Return the (x, y) coordinate for the center point of the cell that contains the specified text.  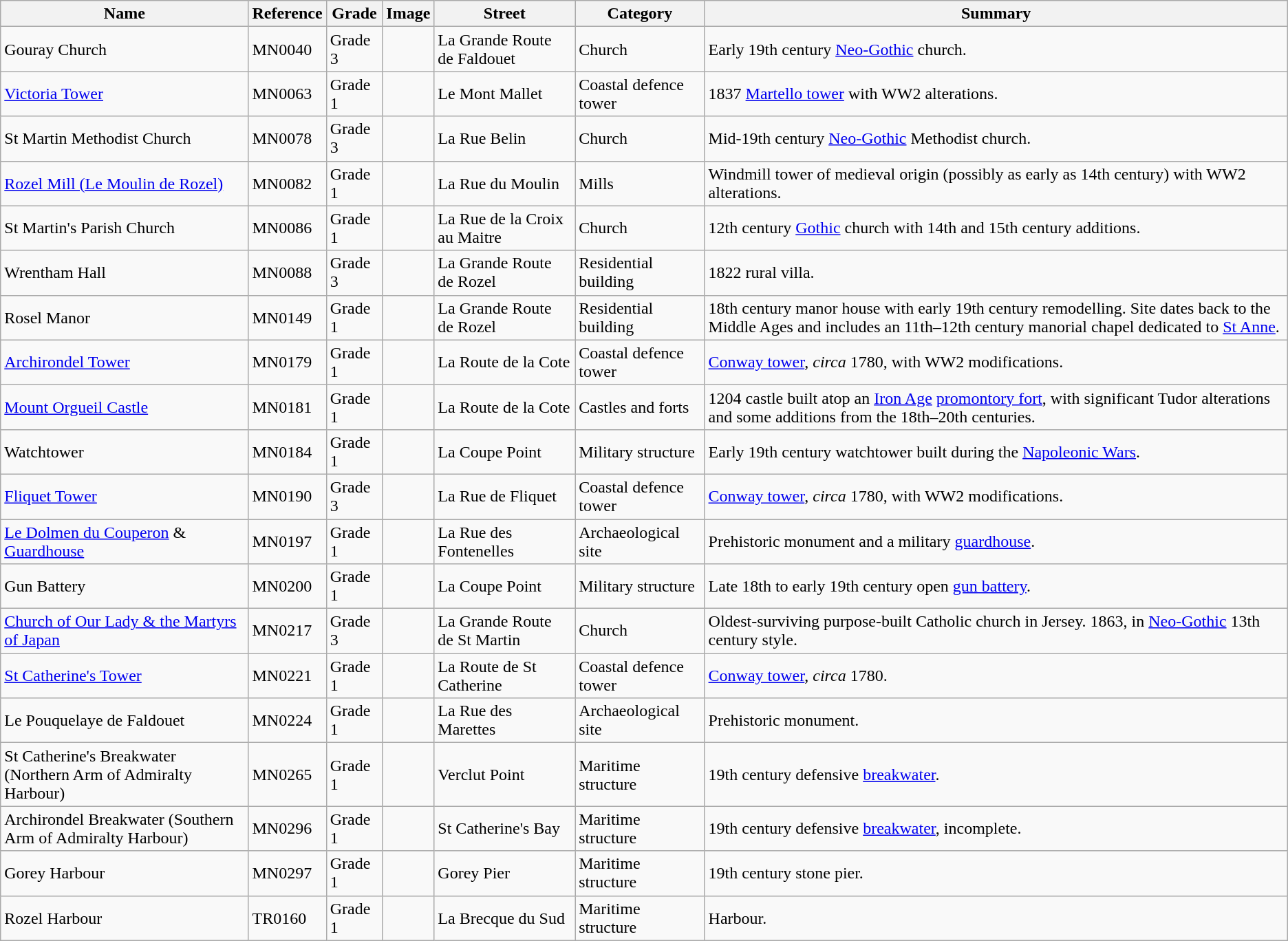
Grade (354, 14)
Image (409, 14)
Victoria Tower (125, 94)
MN0040 (288, 50)
MN0190 (288, 497)
MN0200 (288, 586)
Church of Our Lady & the Martyrs of Japan (125, 631)
1822 rural villa. (996, 272)
MN0184 (288, 451)
La Rue des Fontenelles (505, 541)
St Martin's Parish Church (125, 228)
La Grande Route de Faldouet (505, 50)
Mount Orgueil Castle (125, 407)
St Catherine's Breakwater (Northern Arm of Admiralty Harbour) (125, 775)
Mid-19th century Neo-Gothic Methodist church. (996, 139)
Name (125, 14)
La Brecque du Sud (505, 918)
Castles and forts (640, 407)
Le Mont Mallet (505, 94)
Prehistoric monument. (996, 721)
1204 castle built atop an Iron Age promontory fort, with significant Tudor alterations and some additions from the 18th–20th centuries. (996, 407)
MN0078 (288, 139)
MN0088 (288, 272)
Gouray Church (125, 50)
Summary (996, 14)
TR0160 (288, 918)
Archirondel Tower (125, 362)
Mills (640, 183)
19th century defensive breakwater. (996, 775)
Wrentham Hall (125, 272)
Street (505, 14)
Early 19th century Neo-Gothic church. (996, 50)
MN0265 (288, 775)
Le Pouquelaye de Faldouet (125, 721)
Gun Battery (125, 586)
Early 19th century watchtower built during the Napoleonic Wars. (996, 451)
St Catherine's Bay (505, 828)
Gorey Harbour (125, 874)
St Martin Methodist Church (125, 139)
MN0197 (288, 541)
Fliquet Tower (125, 497)
Rozel Mill (Le Moulin de Rozel) (125, 183)
MN0149 (288, 318)
Verclut Point (505, 775)
La Route de St Catherine (505, 675)
Conway tower, circa 1780. (996, 675)
Prehistoric monument and a military guardhouse. (996, 541)
MN0179 (288, 362)
Harbour. (996, 918)
Late 18th to early 19th century open gun battery. (996, 586)
La Grande Route de St Martin (505, 631)
La Rue Belin (505, 139)
MN0217 (288, 631)
Rozel Harbour (125, 918)
Oldest-surviving purpose-built Catholic church in Jersey. 1863, in Neo-Gothic 13th century style. (996, 631)
MN0221 (288, 675)
Archirondel Breakwater (Southern Arm of Admiralty Harbour) (125, 828)
19th century defensive breakwater, incomplete. (996, 828)
1837 Martello tower with WW2 alterations. (996, 94)
19th century stone pier. (996, 874)
Windmill tower of medieval origin (possibly as early as 14th century) with WW2 alterations. (996, 183)
La Rue de Fliquet (505, 497)
Gorey Pier (505, 874)
MN0296 (288, 828)
MN0297 (288, 874)
Category (640, 14)
Le Dolmen du Couperon & Guardhouse (125, 541)
Watchtower (125, 451)
MN0181 (288, 407)
La Rue des Marettes (505, 721)
Rosel Manor (125, 318)
La Rue de la Croix au Maitre (505, 228)
St Catherine's Tower (125, 675)
Reference (288, 14)
MN0082 (288, 183)
12th century Gothic church with 14th and 15th century additions. (996, 228)
MN0086 (288, 228)
MN0224 (288, 721)
MN0063 (288, 94)
La Rue du Moulin (505, 183)
